For the text-containing cell, return its midpoint in [x, y] coordinate format. 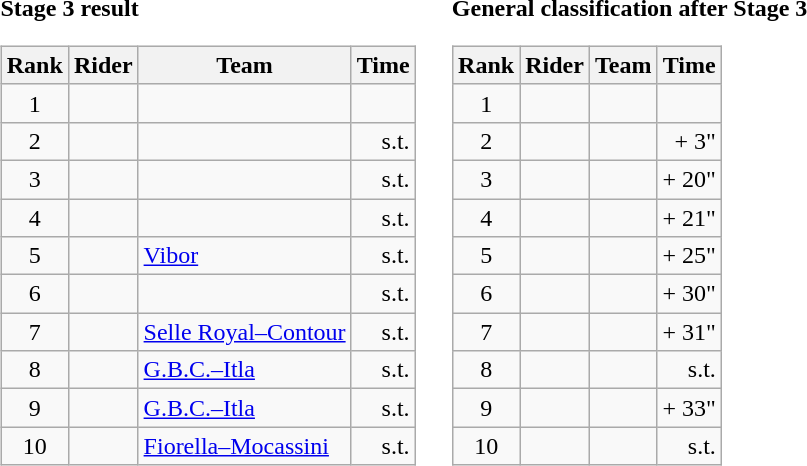
+ 31" [689, 332]
+ 3" [689, 141]
+ 33" [689, 408]
Fiorella–Mocassini [244, 446]
Selle Royal–Contour [244, 332]
+ 21" [689, 217]
Vibor [244, 256]
+ 25" [689, 256]
+ 20" [689, 179]
+ 30" [689, 294]
